Return the (x, y) coordinate for the center point of the cell that contains the specified text.  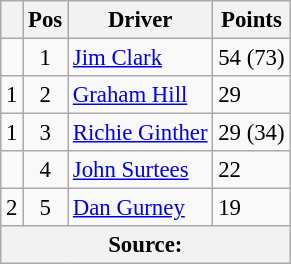
Source: (146, 245)
22 (252, 170)
4 (46, 170)
Richie Ginther (140, 133)
54 (73) (252, 58)
29 (252, 95)
Pos (46, 20)
John Surtees (140, 170)
29 (34) (252, 133)
Driver (140, 20)
Points (252, 20)
3 (46, 133)
19 (252, 208)
Dan Gurney (140, 208)
5 (46, 208)
Graham Hill (140, 95)
Jim Clark (140, 58)
